Scan for the cell matching the given text and deliver its [X, Y] coordinate at center. 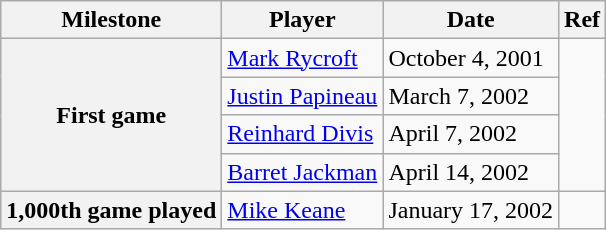
April 14, 2002 [471, 172]
Date [471, 20]
April 7, 2002 [471, 134]
January 17, 2002 [471, 210]
Ref [582, 20]
October 4, 2001 [471, 58]
Reinhard Divis [302, 134]
Mike Keane [302, 210]
1,000th game played [112, 210]
Milestone [112, 20]
March 7, 2002 [471, 96]
Mark Rycroft [302, 58]
Justin Papineau [302, 96]
Barret Jackman [302, 172]
Player [302, 20]
First game [112, 115]
